Search for the cell housing the specified text and yield its (X, Y) center coordinate. 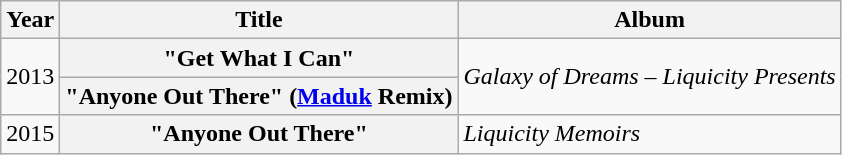
"Anyone Out There" (Maduk Remix) (259, 96)
2015 (30, 134)
2013 (30, 77)
Galaxy of Dreams – Liquicity Presents (650, 77)
"Anyone Out There" (259, 134)
Liquicity Memoirs (650, 134)
"Get What I Can" (259, 58)
Album (650, 20)
Year (30, 20)
Title (259, 20)
